For the text-containing cell, return its midpoint in (X, Y) coordinate format. 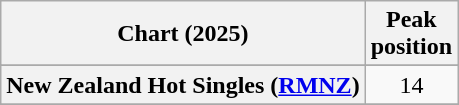
Peakposition (411, 34)
14 (411, 85)
New Zealand Hot Singles (RMNZ) (183, 85)
Chart (2025) (183, 34)
